Output the [x, y] coordinate of the center of the cell containing the given text.  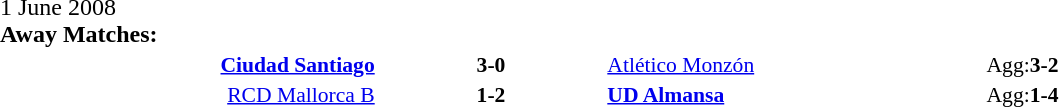
Atlético Monzón [795, 64]
3-0 [492, 64]
